Determine the [x, y] coordinate at the center of the cell enclosing the given text.  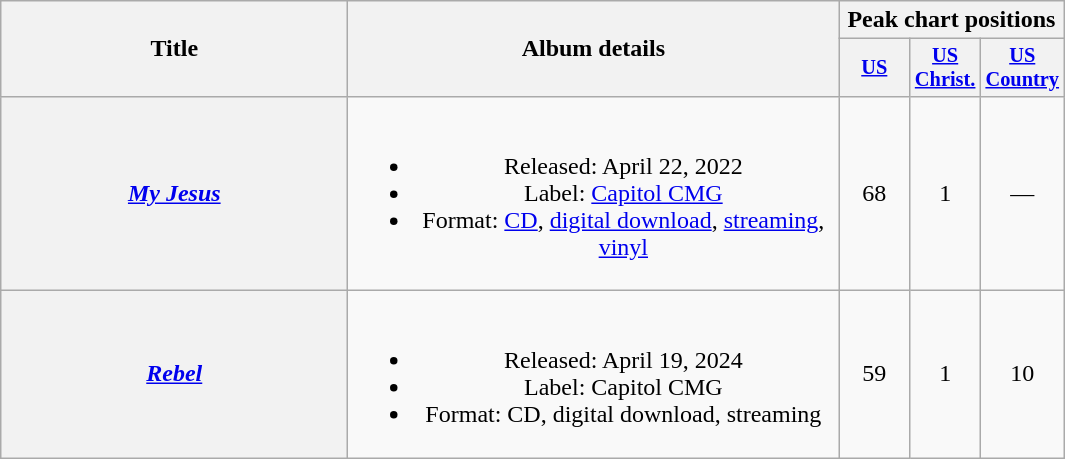
68 [874, 193]
— [1022, 193]
Rebel [174, 374]
USCountry [1022, 68]
My Jesus [174, 193]
US [874, 68]
Released: April 19, 2024Label: Capitol CMGFormat: CD, digital download, streaming [594, 374]
Album details [594, 49]
59 [874, 374]
USChrist. [946, 68]
Released: April 22, 2022Label: Capitol CMGFormat: CD, digital download, streaming, vinyl [594, 193]
Peak chart positions [952, 20]
Title [174, 49]
10 [1022, 374]
